Output the (x, y) coordinate of the center of the cell containing the given text.  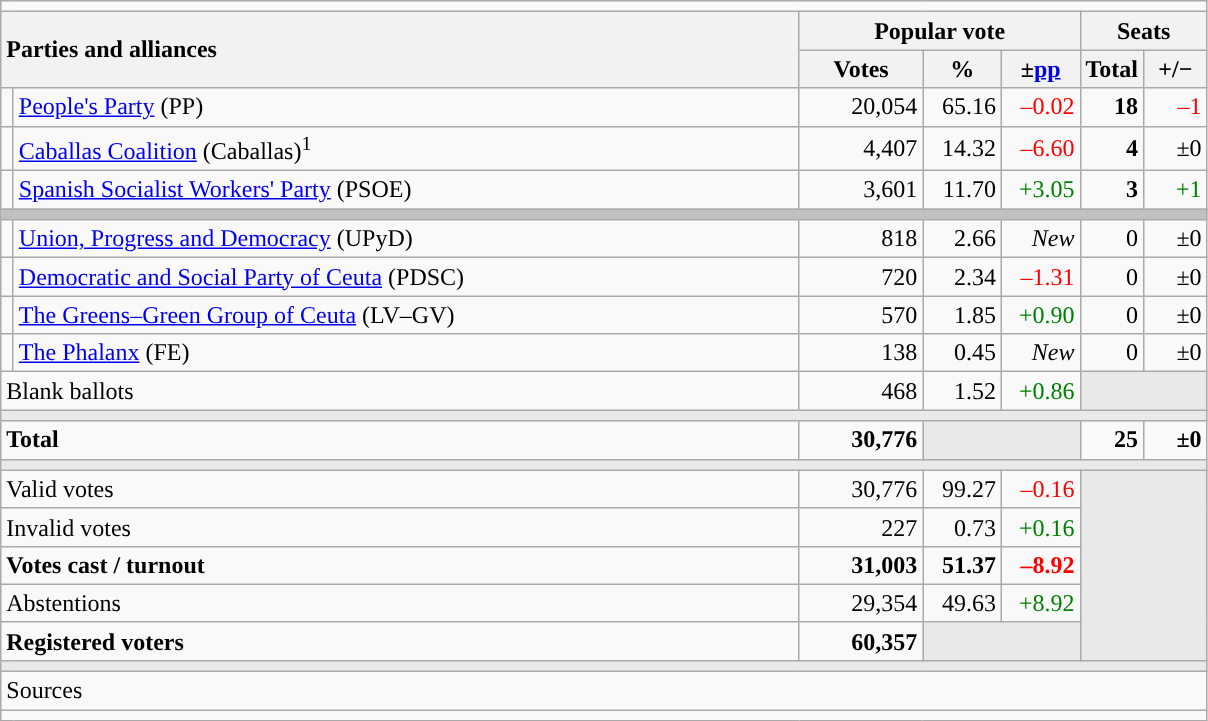
+0.86 (1040, 391)
1.52 (962, 391)
3,601 (861, 190)
4,407 (861, 148)
25 (1112, 440)
Caballas Coalition (Caballas)1 (406, 148)
60,357 (861, 641)
Votes (861, 69)
65.16 (962, 107)
People's Party (PP) (406, 107)
Parties and alliances (400, 50)
0.45 (962, 353)
Democratic and Social Party of Ceuta (PDSC) (406, 277)
4 (1112, 148)
% (962, 69)
0.73 (962, 527)
468 (861, 391)
The Phalanx (FE) (406, 353)
+/− (1176, 69)
138 (861, 353)
Sources (604, 691)
–0.16 (1040, 489)
31,003 (861, 565)
49.63 (962, 603)
+0.16 (1040, 527)
The Greens–Green Group of Ceuta (LV–GV) (406, 315)
Popular vote (940, 31)
+8.92 (1040, 603)
+3.05 (1040, 190)
–1.31 (1040, 277)
3 (1112, 190)
99.27 (962, 489)
+0.90 (1040, 315)
Registered voters (400, 641)
29,354 (861, 603)
20,054 (861, 107)
Abstentions (400, 603)
720 (861, 277)
570 (861, 315)
–8.92 (1040, 565)
Blank ballots (400, 391)
–0.02 (1040, 107)
2.66 (962, 239)
14.32 (962, 148)
–1 (1176, 107)
227 (861, 527)
2.34 (962, 277)
Seats (1144, 31)
+1 (1176, 190)
Invalid votes (400, 527)
18 (1112, 107)
Votes cast / turnout (400, 565)
Valid votes (400, 489)
Spanish Socialist Workers' Party (PSOE) (406, 190)
–6.60 (1040, 148)
1.85 (962, 315)
818 (861, 239)
±pp (1040, 69)
Union, Progress and Democracy (UPyD) (406, 239)
11.70 (962, 190)
51.37 (962, 565)
